Determine the [x, y] coordinate at the center of the cell enclosing the given text.  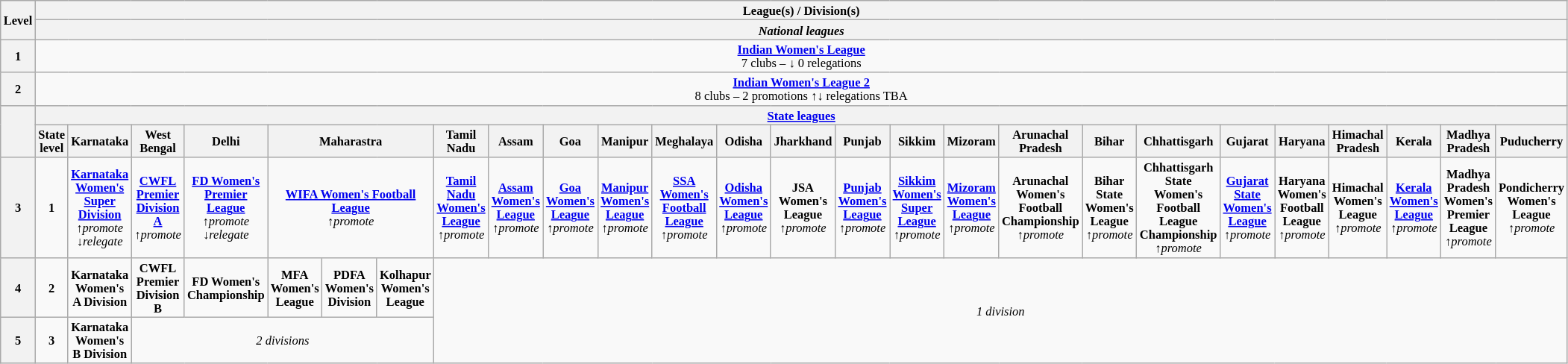
League(s) / Division(s) [801, 10]
Indian Women's League 7 clubs – ↓ 0 relegations [801, 56]
Assam [516, 141]
Karnataka Women's Super Division↑promote ↓relegate [100, 207]
Arunachal Pradesh [1041, 141]
Bihar State Women's League↑promote [1110, 207]
Arunachal Women's Football Championship↑promote [1041, 207]
Odisha Women's League↑promote [743, 207]
Goa [570, 141]
Madhya Pradesh [1468, 141]
Himachal Women's League↑promote [1358, 207]
Punjab Women's League↑promote [862, 207]
5 [18, 340]
FD Women's Championship [226, 287]
Mizoram Women's League↑promote [971, 207]
Kerala [1414, 141]
Himachal Pradesh [1358, 141]
WIFA Women's Football League↑promote [351, 207]
Puducherry [1531, 141]
Sikkim [918, 141]
Meghalaya [684, 141]
2 divisions [282, 340]
Pondicherry Women's League↑promote [1531, 207]
PDFA Women's Division [349, 287]
Chhattisgarh State Women's Football League Championship↑promote [1179, 207]
State level [51, 141]
Haryana Women's Football League↑promote [1302, 207]
Manipur [625, 141]
1 division [1001, 310]
Indian Women's League 2 8 clubs – 2 promotions ↑↓ relegations TBA [801, 89]
Punjab [862, 141]
Kerala Women's League↑promote [1414, 207]
Jharkhand [803, 141]
Goa Women's League↑promote [570, 207]
JSA Women's League↑promote [803, 207]
Assam Women's League↑promote [516, 207]
Madhya Pradesh Women's Premier League↑promote [1468, 207]
West Bengal [158, 141]
Tamil Nadu [461, 141]
Odisha [743, 141]
Tamil Nadu Women's League↑promote [461, 207]
Karnataka Women's A Division [100, 287]
CWFL Premier Division B [158, 287]
4 [18, 287]
SSA Women's Football League↑promote [684, 207]
Haryana [1302, 141]
Sikkim Women's Super League↑promote [918, 207]
Maharastra [351, 141]
State leagues [801, 115]
Bihar [1110, 141]
Gujarat [1247, 141]
Gujarat State Women's League↑promote [1247, 207]
Mizoram [971, 141]
Chhattisgarh [1179, 141]
CWFL Premier Division A↑promote [158, 207]
Kolhapur Women's League [406, 287]
National leagues [801, 30]
Karnataka Women's B Division [100, 340]
Level [18, 20]
FD Women's Premier League↑promote ↓relegate [226, 207]
MFA Women's League [295, 287]
Manipur Women's League↑promote [625, 207]
Delhi [226, 141]
Karnataka [100, 141]
